Scan for the cell matching the given text and deliver its [x, y] coordinate at center. 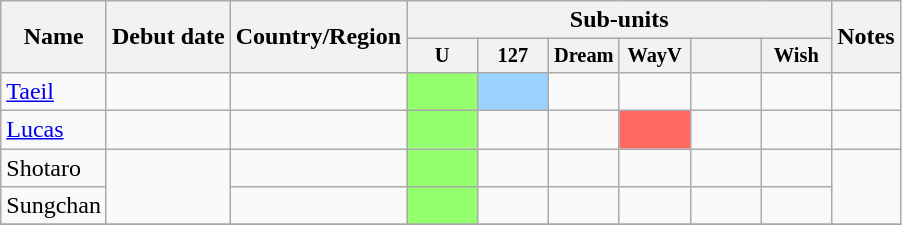
Sungchan [54, 206]
Debut date [168, 37]
Taeil [54, 91]
Dream [584, 56]
Sub-units [620, 20]
Country/Region [318, 37]
Wish [796, 56]
Shotaro [54, 168]
127 [512, 56]
U [442, 56]
WayV [654, 56]
Lucas [54, 130]
Notes [866, 37]
Name [54, 37]
